Identify which cell holds the provided text, then report its (X, Y) central coordinate. 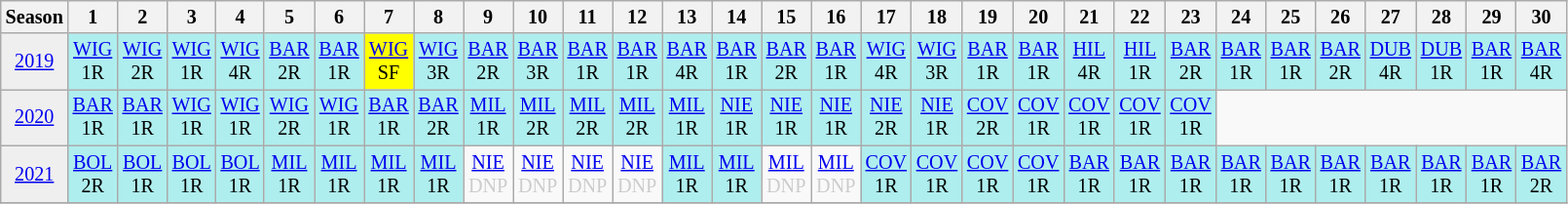
HIL4R (1089, 61)
7 (390, 18)
26 (1340, 18)
2020 (35, 118)
5 (288, 18)
2 (142, 18)
HIL1R (1139, 61)
BAR3R (538, 61)
23 (1191, 18)
COV2R (988, 118)
28 (1441, 18)
NIE2R (886, 118)
Season (35, 18)
20 (1038, 18)
DUB1R (1441, 61)
24 (1241, 18)
27 (1391, 18)
22 (1139, 18)
9 (489, 18)
2019 (35, 61)
29 (1492, 18)
8 (438, 18)
14 (736, 18)
2021 (35, 174)
18 (937, 18)
19 (988, 18)
17 (886, 18)
WIGSF (390, 61)
4 (241, 18)
6 (339, 18)
25 (1291, 18)
3 (192, 18)
DUB4R (1391, 61)
12 (637, 18)
15 (787, 18)
30 (1541, 18)
13 (688, 18)
10 (538, 18)
16 (836, 18)
11 (588, 18)
21 (1089, 18)
1 (93, 18)
BOL2R (93, 174)
